Capture the cell that displays the provided text and extract its (X, Y) central coordinate. 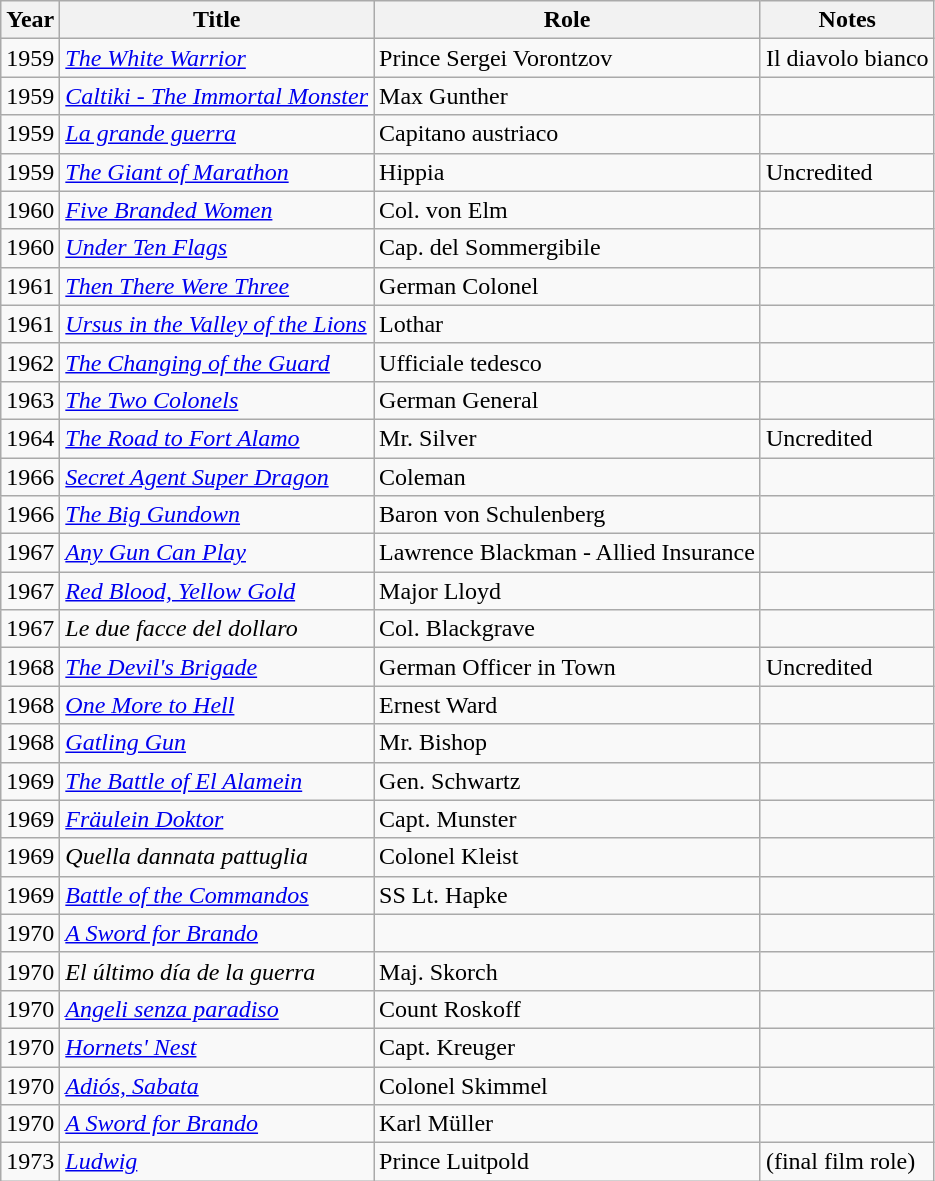
Ufficiale tedesco (568, 362)
Col. Blackgrave (568, 629)
Fräulein Doktor (217, 819)
The Changing of the Guard (217, 362)
Colonel Kleist (568, 857)
Title (217, 20)
Lothar (568, 324)
Il diavolo bianco (847, 58)
One More to Hell (217, 705)
Mr. Bishop (568, 743)
German Officer in Town (568, 667)
Baron von Schulenberg (568, 515)
Year (30, 20)
Capitano austriaco (568, 134)
The Battle of El Alamein (217, 781)
Ernest Ward (568, 705)
1963 (30, 400)
Coleman (568, 477)
Five Branded Women (217, 210)
Ludwig (217, 1162)
Capt. Munster (568, 819)
Prince Sergei Vorontzov (568, 58)
Lawrence Blackman - Allied Insurance (568, 553)
El último día de la guerra (217, 971)
Cap. del Sommergibile (568, 248)
Gatling Gun (217, 743)
Count Roskoff (568, 1009)
1964 (30, 438)
Max Gunther (568, 96)
SS Lt. Hapke (568, 895)
Le due facce del dollaro (217, 629)
La grande guerra (217, 134)
Caltiki - The Immortal Monster (217, 96)
Karl Müller (568, 1124)
The Giant of Marathon (217, 172)
Maj. Skorch (568, 971)
1973 (30, 1162)
Hornets' Nest (217, 1047)
Red Blood, Yellow Gold (217, 591)
Capt. Kreuger (568, 1047)
1962 (30, 362)
Mr. Silver (568, 438)
The Two Colonels (217, 400)
Col. von Elm (568, 210)
Battle of the Commandos (217, 895)
Under Ten Flags (217, 248)
Adiós, Sabata (217, 1085)
The Big Gundown (217, 515)
The White Warrior (217, 58)
Gen. Schwartz (568, 781)
Any Gun Can Play (217, 553)
Then There Were Three (217, 286)
Prince Luitpold (568, 1162)
Notes (847, 20)
Angeli senza paradiso (217, 1009)
The Devil's Brigade (217, 667)
Major Lloyd (568, 591)
Secret Agent Super Dragon (217, 477)
Role (568, 20)
Ursus in the Valley of the Lions (217, 324)
German General (568, 400)
Colonel Skimmel (568, 1085)
Quella dannata pattuglia (217, 857)
(final film role) (847, 1162)
German Colonel (568, 286)
Hippia (568, 172)
The Road to Fort Alamo (217, 438)
